Identify which cell holds the provided text, then report its (X, Y) central coordinate. 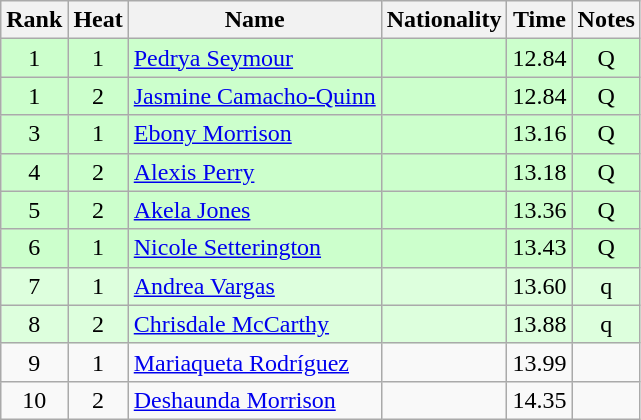
14.35 (540, 400)
Notes (606, 20)
Rank (34, 20)
Akela Jones (254, 210)
13.99 (540, 362)
Nicole Setterington (254, 248)
9 (34, 362)
Ebony Morrison (254, 134)
Heat (98, 20)
Chrisdale McCarthy (254, 324)
Nationality (444, 20)
8 (34, 324)
7 (34, 286)
13.60 (540, 286)
Name (254, 20)
13.18 (540, 172)
Time (540, 20)
13.36 (540, 210)
Jasmine Camacho-Quinn (254, 96)
13.43 (540, 248)
5 (34, 210)
13.88 (540, 324)
3 (34, 134)
6 (34, 248)
Alexis Perry (254, 172)
Deshaunda Morrison (254, 400)
Mariaqueta Rodríguez (254, 362)
Andrea Vargas (254, 286)
13.16 (540, 134)
10 (34, 400)
4 (34, 172)
Pedrya Seymour (254, 58)
